Find where the given text appears and provide that cell's center as (x, y) coordinate. 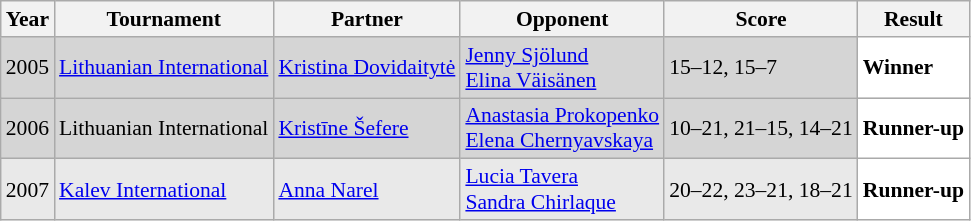
2005 (28, 68)
Opponent (562, 19)
15–12, 15–7 (761, 68)
Year (28, 19)
Kristina Dovidaitytė (366, 68)
Result (914, 19)
Jenny Sjölund Elina Väisänen (562, 68)
Tournament (164, 19)
2007 (28, 190)
Lucia Tavera Sandra Chirlaque (562, 190)
Winner (914, 68)
Kalev International (164, 190)
Anastasia Prokopenko Elena Chernyavskaya (562, 128)
Anna Narel (366, 190)
2006 (28, 128)
20–22, 23–21, 18–21 (761, 190)
10–21, 21–15, 14–21 (761, 128)
Partner (366, 19)
Kristīne Šefere (366, 128)
Score (761, 19)
